Detect which cell encompasses the target text, then output its (x, y) center coordinate. 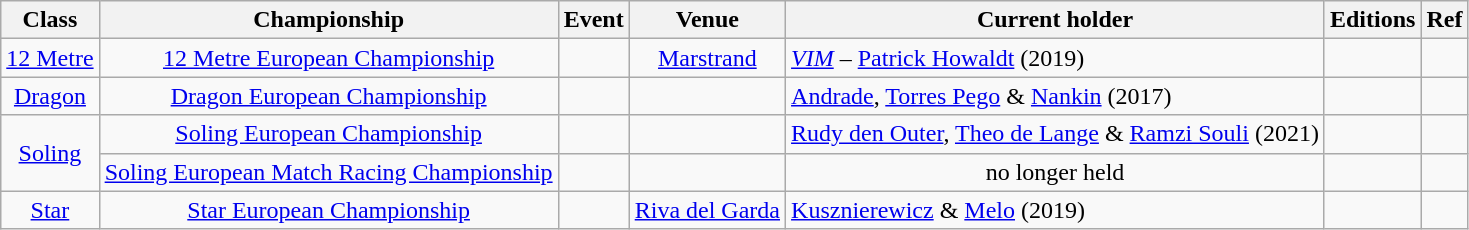
Ref (1444, 20)
12 Metre European Championship (328, 58)
Andrade, Torres Pego & Nankin (2017) (1056, 96)
Soling European Championship (328, 134)
Editions (1372, 20)
12 Metre (50, 58)
Current holder (1056, 20)
VIM – Patrick Howaldt (2019) (1056, 58)
no longer held (1056, 172)
Soling European Match Racing Championship (328, 172)
Dragon European Championship (328, 96)
Soling (50, 153)
Venue (707, 20)
Star European Championship (328, 210)
Kusznierewicz & Melo (2019) (1056, 210)
Class (50, 20)
Star (50, 210)
Dragon (50, 96)
Riva del Garda (707, 210)
Event (594, 20)
Rudy den Outer, Theo de Lange & Ramzi Souli (2021) (1056, 134)
Championship (328, 20)
Marstrand (707, 58)
